Scan for the cell matching the given text and deliver its [x, y] coordinate at center. 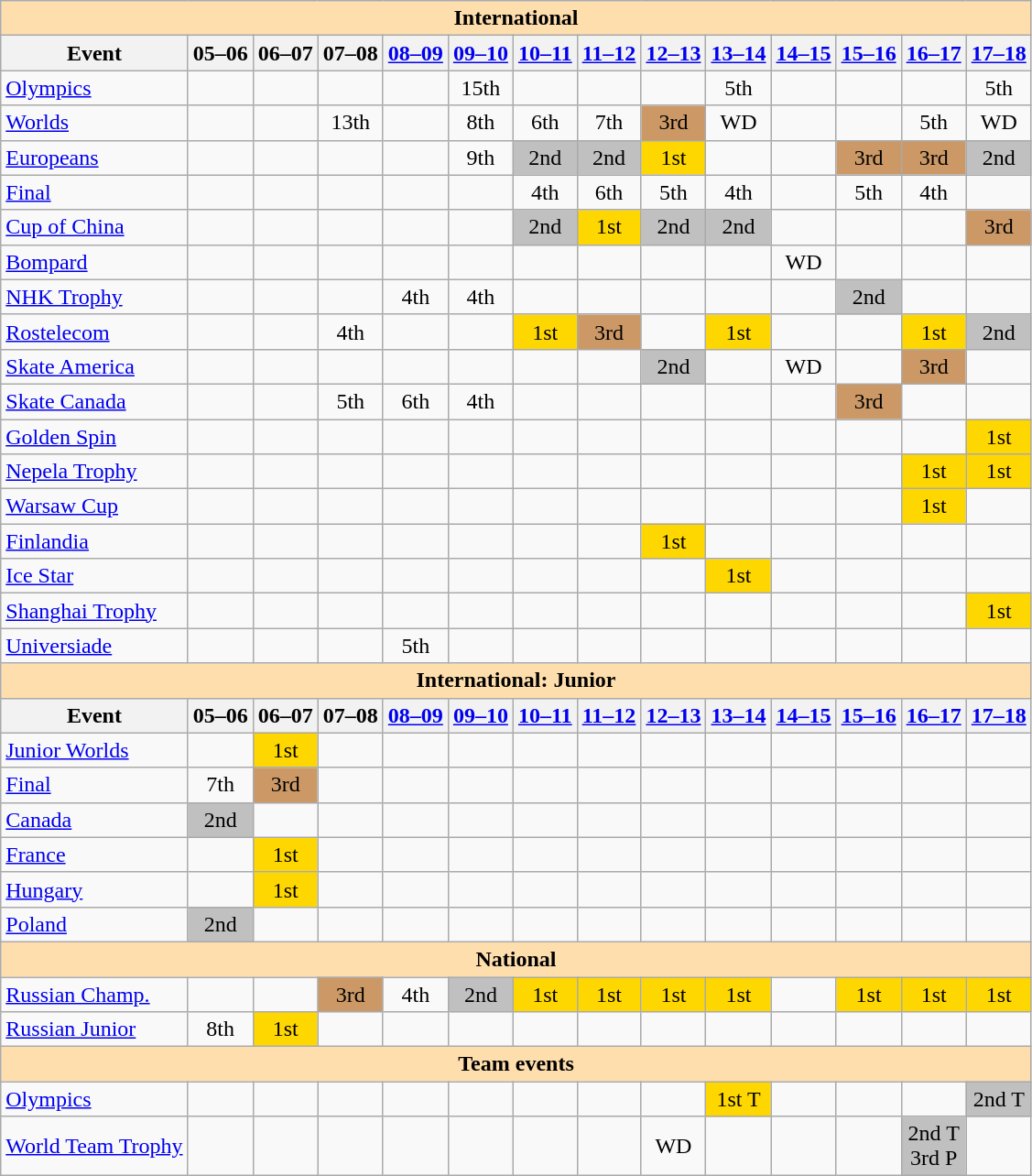
Warsaw Cup [94, 506]
Junior Worlds [94, 750]
Universiade [94, 646]
Nepela Trophy [94, 472]
International [516, 18]
Skate America [94, 366]
Europeans [94, 158]
2nd T [998, 1099]
15th [480, 88]
Team events [516, 1064]
Russian Junior [94, 1029]
France [94, 855]
Worlds [94, 123]
Rostelecom [94, 332]
Poland [94, 924]
Bompard [94, 262]
International: Junior [516, 681]
1st T [738, 1099]
Canada [94, 820]
9th [480, 158]
Hungary [94, 889]
NHK Trophy [94, 297]
Shanghai Trophy [94, 611]
2nd T 3rd P [934, 1147]
Ice Star [94, 576]
National [516, 959]
13th [350, 123]
World Team Trophy [94, 1147]
Russian Champ. [94, 994]
Finlandia [94, 541]
Golden Spin [94, 437]
Cup of China [94, 227]
Skate Canada [94, 401]
